Locate the cell with the specified text and output its [X, Y] center coordinate. 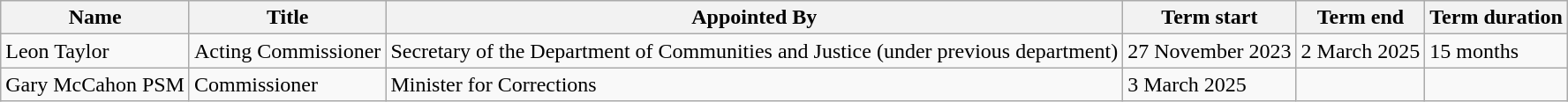
3 March 2025 [1210, 84]
Name [95, 18]
15 months [1496, 51]
Minister for Corrections [754, 84]
Term end [1361, 18]
Secretary of the Department of Communities and Justice (under previous department) [754, 51]
2 March 2025 [1361, 51]
Gary McCahon PSM [95, 84]
Appointed By [754, 18]
Term start [1210, 18]
Term duration [1496, 18]
Leon Taylor [95, 51]
Title [287, 18]
Commissioner [287, 84]
27 November 2023 [1210, 51]
Acting Commissioner [287, 51]
